Return the [X, Y] coordinate for the center point of the cell that contains the specified text.  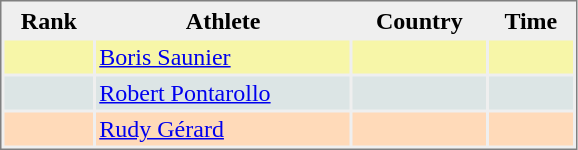
Rank [48, 20]
Time [531, 20]
Robert Pontarollo [223, 92]
Country [420, 20]
Athlete [223, 20]
Boris Saunier [223, 56]
Rudy Gérard [223, 128]
